Find where the given text appears and provide that cell's center as (x, y) coordinate. 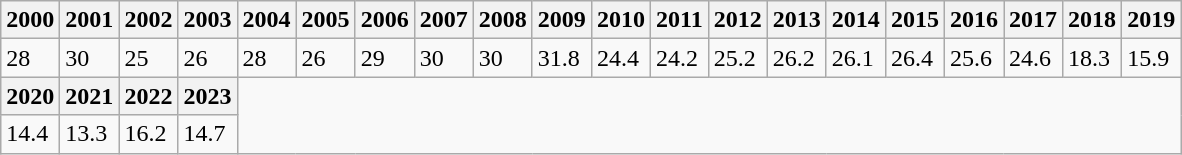
2021 (90, 96)
2001 (90, 20)
24.4 (620, 58)
2013 (796, 20)
2010 (620, 20)
26.2 (796, 58)
29 (384, 58)
2020 (30, 96)
24.6 (1034, 58)
31.8 (562, 58)
2005 (326, 20)
2022 (148, 96)
25 (148, 58)
15.9 (1152, 58)
13.3 (90, 134)
2007 (444, 20)
2023 (208, 96)
2014 (856, 20)
2011 (679, 20)
25.6 (974, 58)
2016 (974, 20)
2018 (1092, 20)
2015 (914, 20)
2009 (562, 20)
25.2 (738, 58)
24.2 (679, 58)
2002 (148, 20)
2019 (1152, 20)
2003 (208, 20)
2006 (384, 20)
2017 (1034, 20)
2004 (266, 20)
26.4 (914, 58)
16.2 (148, 134)
2008 (502, 20)
26.1 (856, 58)
14.4 (30, 134)
2012 (738, 20)
2000 (30, 20)
18.3 (1092, 58)
14.7 (208, 134)
